Output the (X, Y) coordinate of the center of the cell containing the given text.  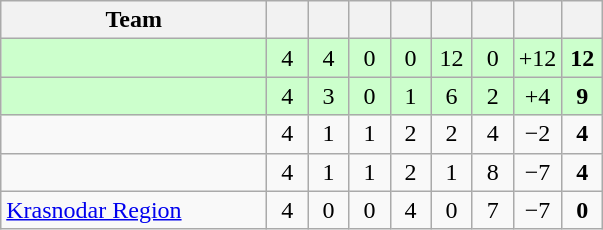
+12 (538, 58)
7 (492, 210)
Team (134, 20)
8 (492, 172)
6 (452, 96)
Krasnodar Region (134, 210)
−2 (538, 134)
3 (328, 96)
+4 (538, 96)
9 (582, 96)
